Find where the given text appears and provide that cell's center as [x, y] coordinate. 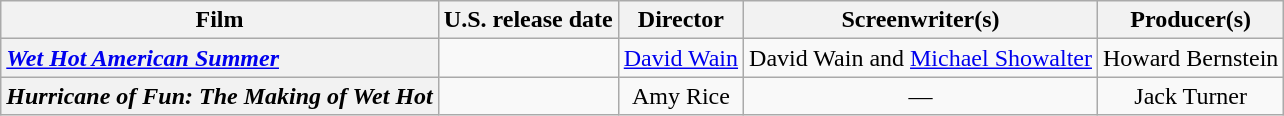
Hurricane of Fun: The Making of Wet Hot [220, 96]
Producer(s) [1191, 20]
U.S. release date [528, 20]
Amy Rice [680, 96]
Screenwriter(s) [921, 20]
Director [680, 20]
David Wain and Michael Showalter [921, 58]
Wet Hot American Summer [220, 58]
Jack Turner [1191, 96]
David Wain [680, 58]
— [921, 96]
Howard Bernstein [1191, 58]
Film [220, 20]
